Detect which cell encompasses the target text, then output its [X, Y] center coordinate. 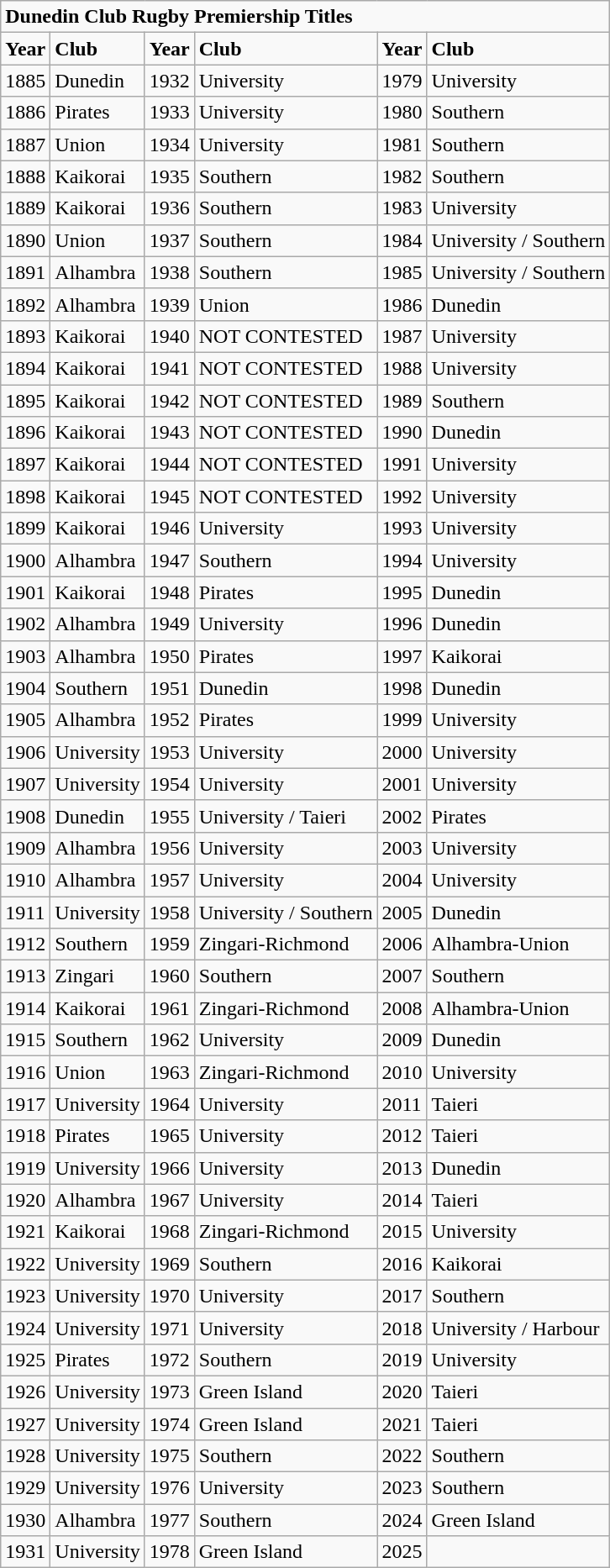
1892 [25, 304]
1908 [25, 816]
1937 [170, 240]
2006 [402, 944]
2023 [402, 1488]
1985 [402, 272]
1981 [402, 145]
1949 [170, 624]
1936 [170, 208]
1895 [25, 401]
2002 [402, 816]
1954 [170, 784]
2005 [402, 912]
1974 [170, 1424]
1941 [170, 368]
2025 [402, 1552]
2012 [402, 1136]
1994 [402, 560]
1905 [25, 720]
1944 [170, 465]
2014 [402, 1200]
1889 [25, 208]
1909 [25, 848]
1986 [402, 304]
1929 [25, 1488]
1977 [170, 1520]
1942 [170, 401]
1890 [25, 240]
1984 [402, 240]
1975 [170, 1456]
2017 [402, 1296]
1926 [25, 1392]
1887 [25, 145]
1956 [170, 848]
1990 [402, 433]
1930 [25, 1520]
1921 [25, 1232]
1968 [170, 1232]
1978 [170, 1552]
2001 [402, 784]
1900 [25, 560]
1993 [402, 529]
2018 [402, 1328]
1933 [170, 113]
1989 [402, 401]
2020 [402, 1392]
1947 [170, 560]
1953 [170, 752]
1962 [170, 1040]
1963 [170, 1072]
2000 [402, 752]
2016 [402, 1264]
1903 [25, 656]
1958 [170, 912]
1910 [25, 880]
1965 [170, 1136]
2003 [402, 848]
1915 [25, 1040]
2024 [402, 1520]
1894 [25, 368]
1923 [25, 1296]
1928 [25, 1456]
2007 [402, 976]
1992 [402, 497]
1999 [402, 720]
1988 [402, 368]
1925 [25, 1360]
2009 [402, 1040]
1938 [170, 272]
1952 [170, 720]
1967 [170, 1200]
1955 [170, 816]
1940 [170, 336]
2022 [402, 1456]
1931 [25, 1552]
1982 [402, 176]
1888 [25, 176]
1946 [170, 529]
1957 [170, 880]
1991 [402, 465]
2010 [402, 1072]
1916 [25, 1072]
University / Harbour [518, 1328]
University / Taieri [286, 816]
1980 [402, 113]
2013 [402, 1168]
1898 [25, 497]
1924 [25, 1328]
1917 [25, 1104]
1943 [170, 433]
1896 [25, 433]
1891 [25, 272]
1897 [25, 465]
1920 [25, 1200]
1927 [25, 1424]
Dunedin Club Rugby Premiership Titles [306, 17]
1973 [170, 1392]
1922 [25, 1264]
1995 [402, 592]
1959 [170, 944]
1885 [25, 81]
1979 [402, 81]
1935 [170, 176]
2019 [402, 1360]
1987 [402, 336]
1911 [25, 912]
1976 [170, 1488]
1912 [25, 944]
2011 [402, 1104]
1932 [170, 81]
1893 [25, 336]
1997 [402, 656]
1945 [170, 497]
1951 [170, 688]
1971 [170, 1328]
2004 [402, 880]
1966 [170, 1168]
1914 [25, 1008]
1918 [25, 1136]
1998 [402, 688]
1970 [170, 1296]
1907 [25, 784]
1886 [25, 113]
1906 [25, 752]
1939 [170, 304]
1899 [25, 529]
1983 [402, 208]
1950 [170, 656]
1972 [170, 1360]
1904 [25, 688]
1934 [170, 145]
1919 [25, 1168]
1948 [170, 592]
1969 [170, 1264]
1961 [170, 1008]
Zingari [97, 976]
1996 [402, 624]
1964 [170, 1104]
2008 [402, 1008]
2015 [402, 1232]
1901 [25, 592]
1960 [170, 976]
1913 [25, 976]
2021 [402, 1424]
1902 [25, 624]
